For the text-containing cell, return its midpoint in [X, Y] coordinate format. 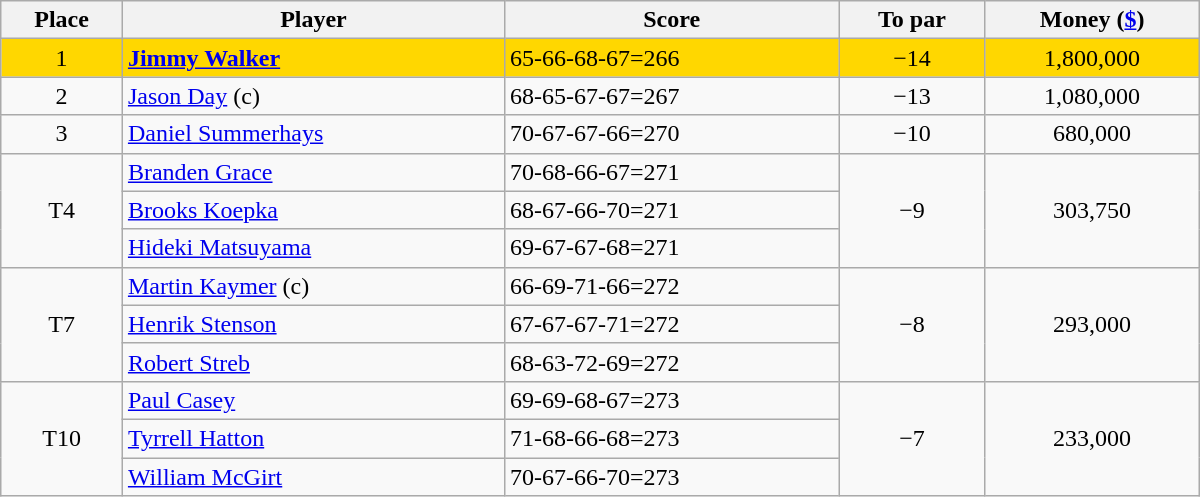
68-65-67-67=267 [672, 96]
68-67-66-70=271 [672, 210]
Henrik Stenson [313, 324]
To par [912, 20]
Daniel Summerhays [313, 134]
71-68-66-68=273 [672, 438]
1 [62, 58]
Jason Day (c) [313, 96]
William McGirt [313, 477]
233,000 [1092, 438]
65-66-68-67=266 [672, 58]
Player [313, 20]
69-67-67-68=271 [672, 248]
−7 [912, 438]
1,080,000 [1092, 96]
T7 [62, 324]
3 [62, 134]
66-69-71-66=272 [672, 286]
Score [672, 20]
Robert Streb [313, 362]
Money ($) [1092, 20]
Tyrrell Hatton [313, 438]
68-63-72-69=272 [672, 362]
70-67-66-70=273 [672, 477]
Paul Casey [313, 400]
−9 [912, 210]
−14 [912, 58]
Martin Kaymer (c) [313, 286]
−13 [912, 96]
−10 [912, 134]
Jimmy Walker [313, 58]
Hideki Matsuyama [313, 248]
−8 [912, 324]
1,800,000 [1092, 58]
293,000 [1092, 324]
T4 [62, 210]
680,000 [1092, 134]
70-68-66-67=271 [672, 172]
67-67-67-71=272 [672, 324]
69-69-68-67=273 [672, 400]
303,750 [1092, 210]
Branden Grace [313, 172]
2 [62, 96]
Place [62, 20]
Brooks Koepka [313, 210]
T10 [62, 438]
70-67-67-66=270 [672, 134]
